Output the [X, Y] coordinate of the center of the cell containing the given text.  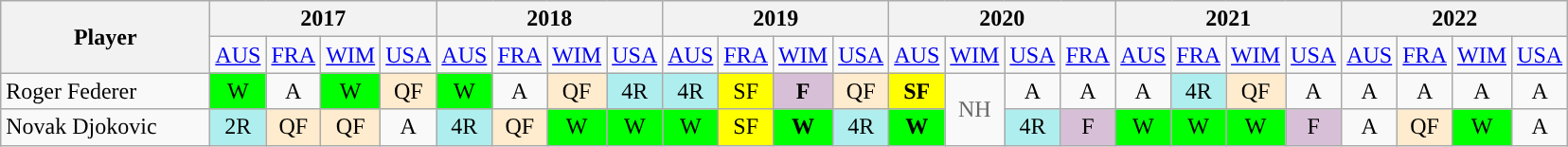
2018 [549, 19]
2019 [776, 19]
Player [106, 37]
Roger Federer [106, 91]
2R [239, 127]
Novak Djokovic [106, 127]
NH [975, 109]
2021 [1229, 19]
2017 [324, 19]
2020 [1002, 19]
2022 [1454, 19]
